Detect which cell encompasses the target text, then output its (x, y) center coordinate. 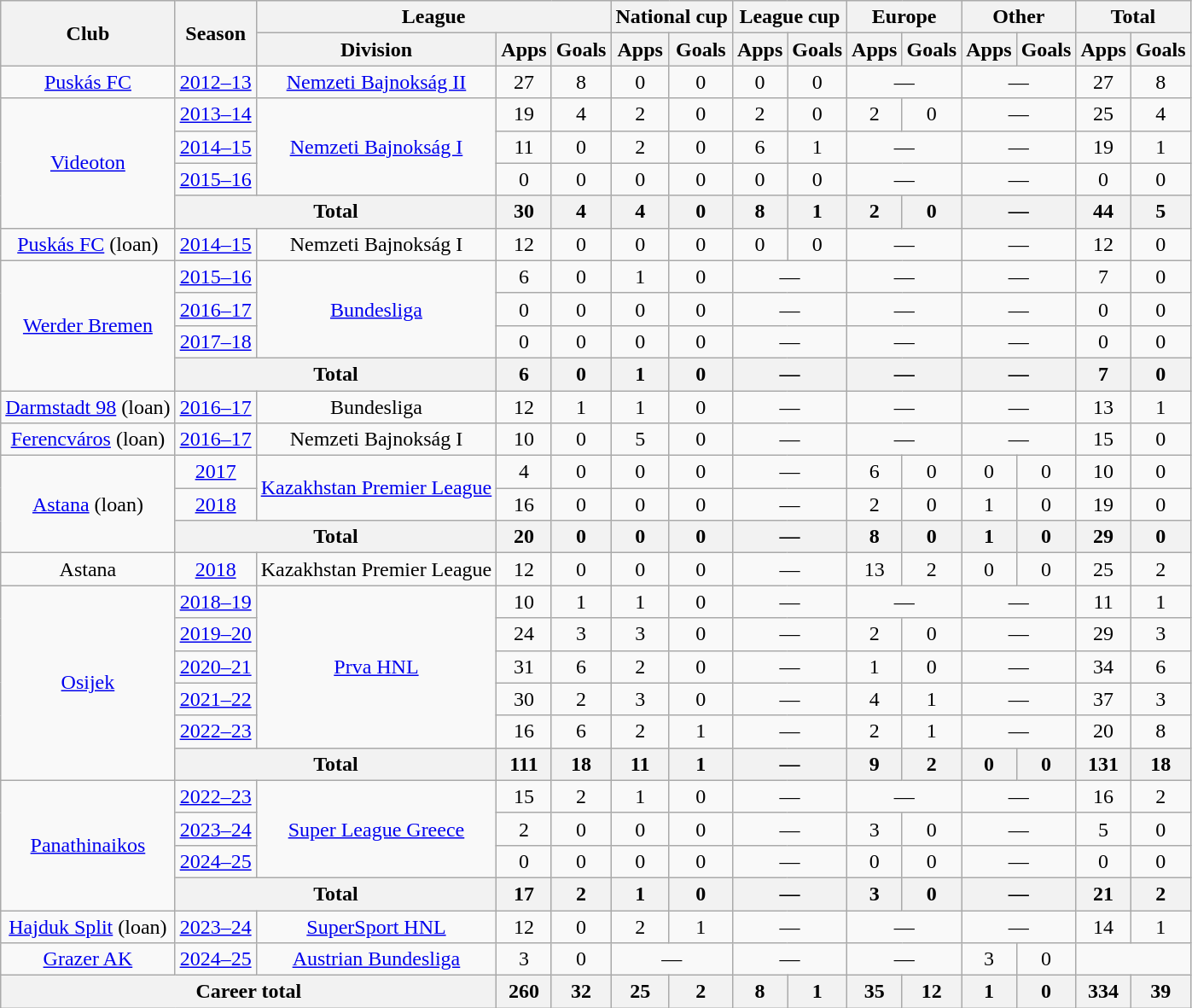
Ferencváros (loan) (88, 440)
2021–22 (215, 699)
131 (1103, 764)
National cup (672, 17)
21 (1103, 894)
2013–14 (215, 114)
Nemzeti Bajnokság II (376, 82)
111 (524, 764)
260 (524, 992)
2017 (215, 472)
Werder Bremen (88, 325)
Prva HNL (376, 667)
Season (215, 33)
2018–19 (215, 602)
Super League Greece (376, 829)
17 (524, 894)
Puskás FC (88, 82)
44 (1103, 212)
Darmstadt 98 (loan) (88, 407)
Hajduk Split (loan) (88, 926)
334 (1103, 992)
Europe (904, 17)
2012–13 (215, 82)
Austrian Bundesliga (376, 959)
League cup (789, 17)
League (433, 17)
34 (1103, 667)
31 (524, 667)
Club (88, 33)
2020–21 (215, 667)
SuperSport HNL (376, 926)
Grazer AK (88, 959)
Osijek (88, 683)
Panathinaikos (88, 845)
35 (875, 992)
Astana (88, 569)
2019–20 (215, 634)
37 (1103, 699)
Videoton (88, 163)
Astana (loan) (88, 504)
Other (1019, 17)
39 (1160, 992)
14 (1103, 926)
9 (875, 764)
Career total (249, 992)
32 (581, 992)
Puskás FC (loan) (88, 244)
24 (524, 634)
2017–18 (215, 341)
Division (376, 50)
